Locate the cell with the specified text and output its (X, Y) center coordinate. 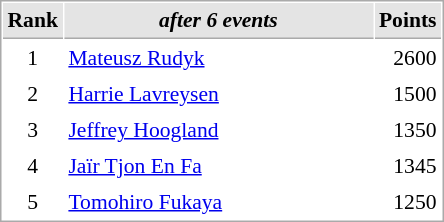
2600 (408, 57)
1500 (408, 93)
Tomohiro Fukaya (218, 201)
5 (32, 201)
Rank (32, 21)
1345 (408, 165)
4 (32, 165)
1 (32, 57)
Points (408, 21)
Jeffrey Hoogland (218, 129)
Harrie Lavreysen (218, 93)
Jaïr Tjon En Fa (218, 165)
3 (32, 129)
2 (32, 93)
1350 (408, 129)
Mateusz Rudyk (218, 57)
after 6 events (218, 21)
1250 (408, 201)
